Extract the (X, Y) coordinate from the center of the cell holding the provided text.  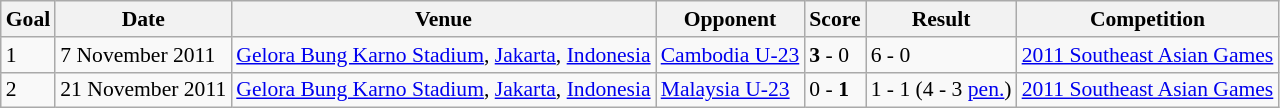
Competition (1148, 19)
6 - 0 (942, 55)
2 (28, 90)
3 - 0 (834, 55)
Date (143, 19)
7 November 2011 (143, 55)
Score (834, 19)
Result (942, 19)
0 - 1 (834, 90)
Opponent (730, 19)
Goal (28, 19)
21 November 2011 (143, 90)
1 - 1 (4 - 3 pen.) (942, 90)
Malaysia U-23 (730, 90)
Venue (443, 19)
Cambodia U-23 (730, 55)
1 (28, 55)
